Output the (x, y) coordinate of the center of the cell containing the given text.  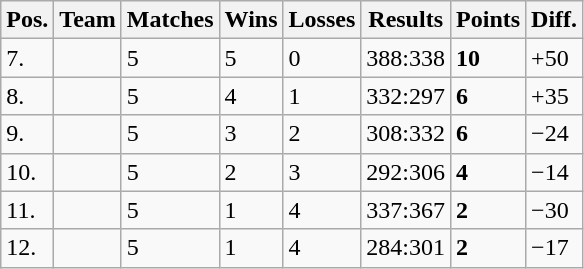
10 (488, 58)
284:301 (406, 248)
+35 (554, 96)
Diff. (554, 20)
−17 (554, 248)
308:332 (406, 134)
−14 (554, 172)
−30 (554, 210)
Matches (170, 20)
+50 (554, 58)
Losses (322, 20)
292:306 (406, 172)
Points (488, 20)
332:297 (406, 96)
Pos. (28, 20)
12. (28, 248)
337:367 (406, 210)
11. (28, 210)
7. (28, 58)
10. (28, 172)
Results (406, 20)
−24 (554, 134)
388:338 (406, 58)
Team (88, 20)
Wins (251, 20)
9. (28, 134)
8. (28, 96)
0 (322, 58)
